Pinpoint the cell where the given text exists, returning its (X, Y) midpoint coordinate. 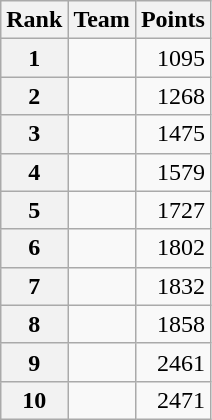
2461 (172, 362)
2 (34, 96)
4 (34, 172)
1579 (172, 172)
Rank (34, 20)
Team (102, 20)
6 (34, 248)
Points (172, 20)
10 (34, 400)
1802 (172, 248)
2471 (172, 400)
1832 (172, 286)
1095 (172, 58)
8 (34, 324)
1475 (172, 134)
7 (34, 286)
5 (34, 210)
9 (34, 362)
1858 (172, 324)
1268 (172, 96)
3 (34, 134)
1 (34, 58)
1727 (172, 210)
